Return [x, y] of the center of cell containing provided text 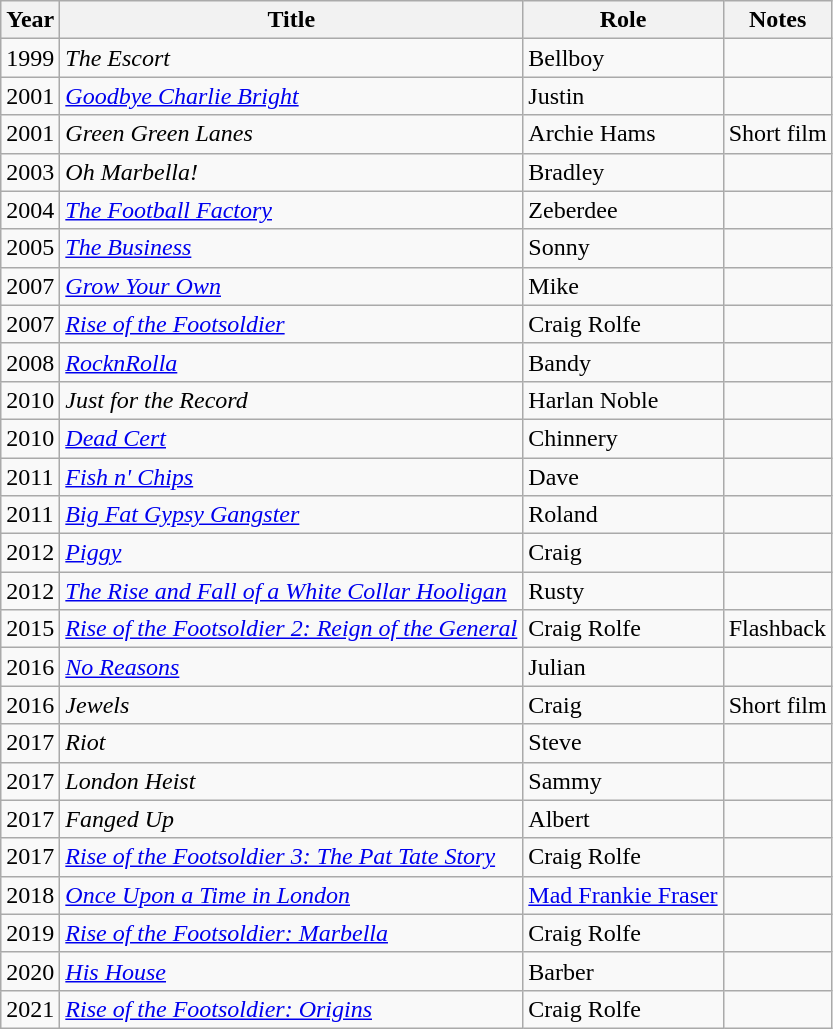
Year [30, 20]
2019 [30, 933]
Barber [623, 971]
Goodbye Charlie Bright [292, 96]
Big Fat Gypsy Gangster [292, 515]
1999 [30, 58]
Chinnery [623, 438]
Rise of the Footsoldier: Origins [292, 1009]
2004 [30, 210]
Dave [623, 477]
Rise of the Footsoldier 3: The Pat Tate Story [292, 857]
Bradley [623, 172]
Albert [623, 819]
Piggy [292, 553]
Rise of the Footsoldier [292, 324]
Grow Your Own [292, 286]
Fish n' Chips [292, 477]
His House [292, 971]
Sonny [623, 248]
Roland [623, 515]
The Rise and Fall of a White Collar Hooligan [292, 591]
Steve [623, 743]
Fanged Up [292, 819]
Bellboy [623, 58]
Green Green Lanes [292, 134]
London Heist [292, 781]
RocknRolla [292, 362]
2008 [30, 362]
2020 [30, 971]
2021 [30, 1009]
2005 [30, 248]
Once Upon a Time in London [292, 895]
Dead Cert [292, 438]
Rusty [623, 591]
Julian [623, 667]
Mike [623, 286]
2003 [30, 172]
The Business [292, 248]
Just for the Record [292, 400]
Rise of the Footsoldier 2: Reign of the General [292, 629]
Notes [778, 20]
No Reasons [292, 667]
Oh Marbella! [292, 172]
Zeberdee [623, 210]
Mad Frankie Fraser [623, 895]
Title [292, 20]
Jewels [292, 705]
The Football Factory [292, 210]
Bandy [623, 362]
Archie Hams [623, 134]
The Escort [292, 58]
2018 [30, 895]
Rise of the Footsoldier: Marbella [292, 933]
Sammy [623, 781]
Justin [623, 96]
2015 [30, 629]
Riot [292, 743]
Role [623, 20]
Harlan Noble [623, 400]
Flashback [778, 629]
